Determine the (X, Y) coordinate at the center of the cell enclosing the given text.  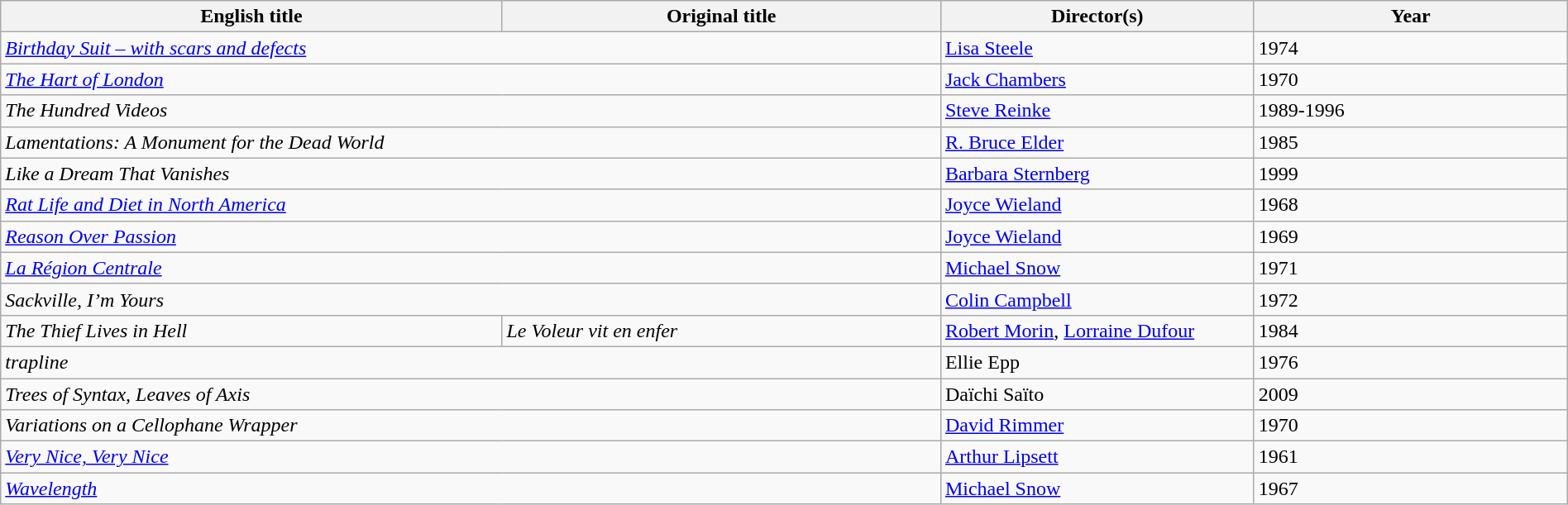
Birthday Suit – with scars and defects (471, 48)
Steve Reinke (1097, 111)
Ellie Epp (1097, 362)
Rat Life and Diet in North America (471, 205)
Wavelength (471, 488)
Daïchi Saïto (1097, 394)
Arthur Lipsett (1097, 457)
trapline (471, 362)
Original title (721, 17)
1999 (1411, 174)
1961 (1411, 457)
The Hart of London (471, 79)
1974 (1411, 48)
Sackville, I’m Yours (471, 299)
Jack Chambers (1097, 79)
Very Nice, Very Nice (471, 457)
Like a Dream That Vanishes (471, 174)
2009 (1411, 394)
R. Bruce Elder (1097, 142)
La Région Centrale (471, 268)
Year (1411, 17)
Colin Campbell (1097, 299)
1968 (1411, 205)
David Rimmer (1097, 426)
1984 (1411, 331)
1989-1996 (1411, 111)
Robert Morin, Lorraine Dufour (1097, 331)
Reason Over Passion (471, 236)
Director(s) (1097, 17)
English title (251, 17)
Lisa Steele (1097, 48)
1985 (1411, 142)
1967 (1411, 488)
Lamentations: A Monument for the Dead World (471, 142)
1969 (1411, 236)
1972 (1411, 299)
Barbara Sternberg (1097, 174)
1976 (1411, 362)
The Thief Lives in Hell (251, 331)
1971 (1411, 268)
Trees of Syntax, Leaves of Axis (471, 394)
The Hundred Videos (471, 111)
Le Voleur vit en enfer (721, 331)
Variations on a Cellophane Wrapper (471, 426)
